Locate the cell with the specified text and output its (X, Y) center coordinate. 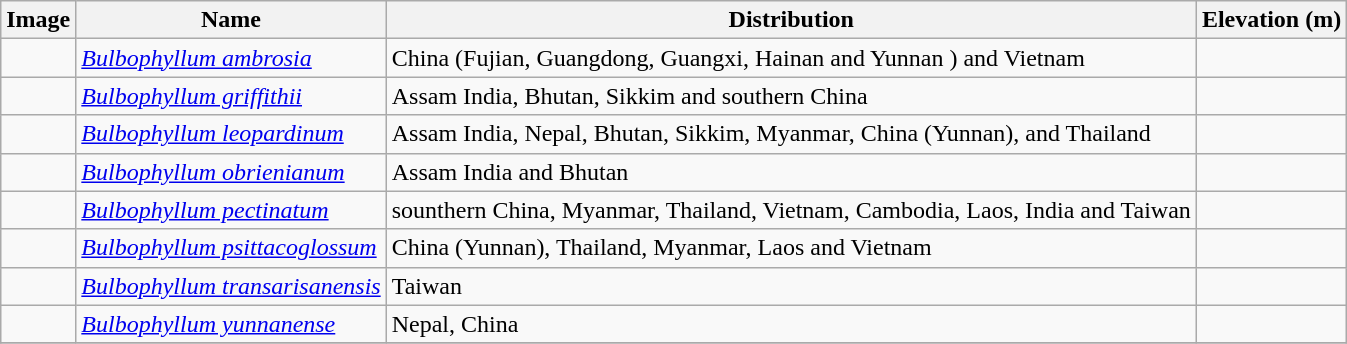
Bulbophyllum griffithii (231, 96)
Distribution (791, 20)
Bulbophyllum leopardinum (231, 134)
China (Yunnan), Thailand, Myanmar, Laos and Vietnam (791, 248)
Image (38, 20)
Bulbophyllum obrienianum (231, 172)
Elevation (m) (1271, 20)
Name (231, 20)
Bulbophyllum pectinatum (231, 210)
sounthern China, Myanmar, Thailand, Vietnam, Cambodia, Laos, India and Taiwan (791, 210)
China (Fujian, Guangdong, Guangxi, Hainan and Yunnan ) and Vietnam (791, 58)
Bulbophyllum yunnanense (231, 324)
Bulbophyllum ambrosia (231, 58)
Assam India and Bhutan (791, 172)
Bulbophyllum transarisanensis (231, 286)
Assam India, Bhutan, Sikkim and southern China (791, 96)
Bulbophyllum psittacoglossum (231, 248)
Taiwan (791, 286)
Nepal, China (791, 324)
Assam India, Nepal, Bhutan, Sikkim, Myanmar, China (Yunnan), and Thailand (791, 134)
